Provide the (X, Y) coordinate of the cell's center where the given text is located.  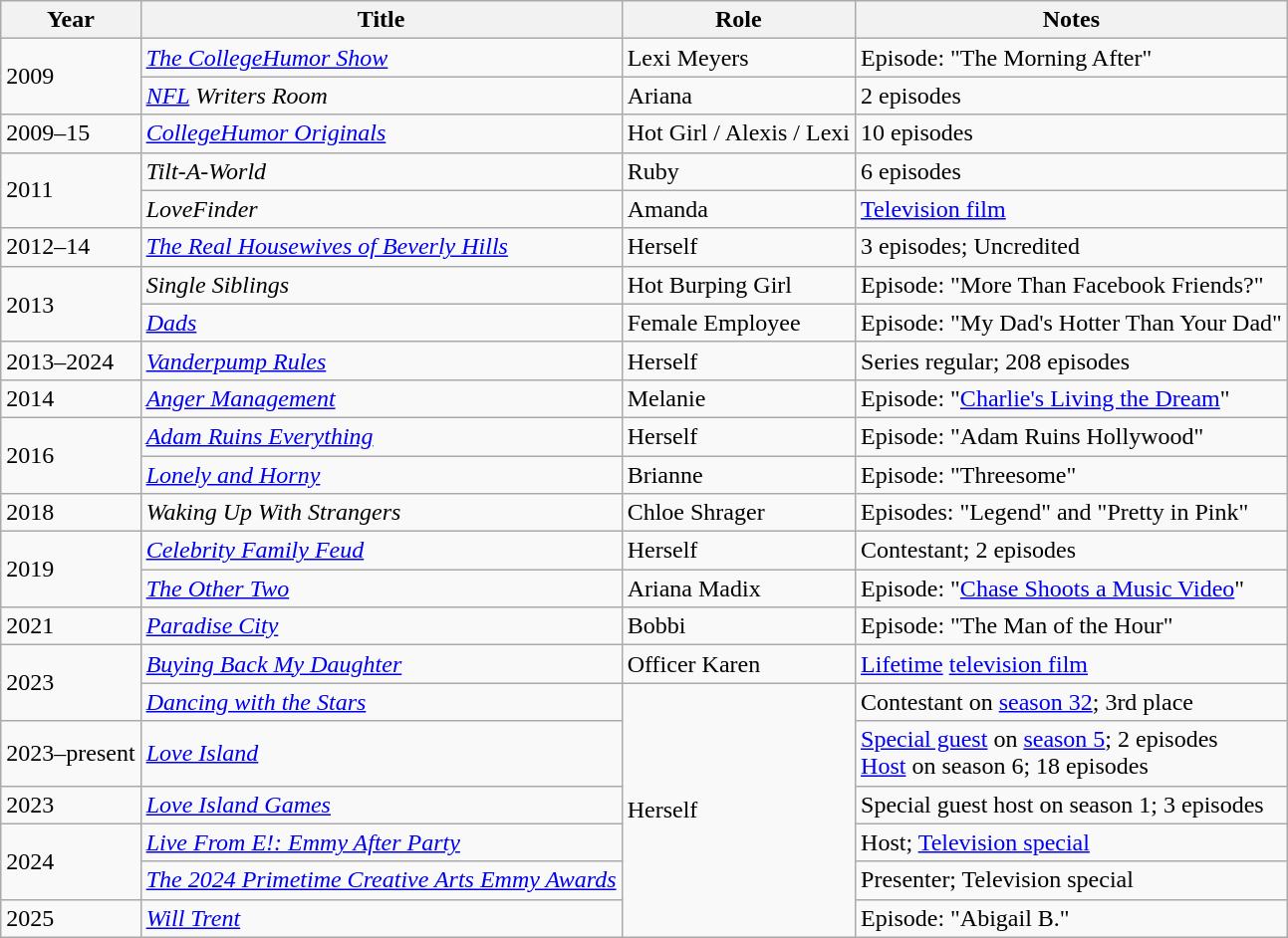
The 2024 Primetime Creative Arts Emmy Awards (381, 880)
Ariana (738, 96)
2012–14 (71, 247)
Episode: "The Morning After" (1072, 58)
2023–present (71, 753)
Role (738, 20)
Dancing with the Stars (381, 702)
Episode: "Abigail B." (1072, 918)
Ruby (738, 171)
Brianne (738, 475)
Waking Up With Strangers (381, 513)
Celebrity Family Feud (381, 551)
2009 (71, 77)
Special guest host on season 1; 3 episodes (1072, 805)
Hot Girl / Alexis / Lexi (738, 133)
10 episodes (1072, 133)
Episode: "The Man of the Hour" (1072, 626)
2013–2024 (71, 360)
Single Siblings (381, 285)
Lifetime television film (1072, 664)
Buying Back My Daughter (381, 664)
Ariana Madix (738, 588)
Dads (381, 323)
Adam Ruins Everything (381, 436)
2019 (71, 570)
The CollegeHumor Show (381, 58)
Episode: "More Than Facebook Friends?" (1072, 285)
NFL Writers Room (381, 96)
Year (71, 20)
Television film (1072, 209)
2018 (71, 513)
Presenter; Television special (1072, 880)
Episode: "Threesome" (1072, 475)
6 episodes (1072, 171)
2014 (71, 398)
Host; Television special (1072, 842)
The Real Housewives of Beverly Hills (381, 247)
2024 (71, 861)
Special guest on season 5; 2 episodesHost on season 6; 18 episodes (1072, 753)
Lonely and Horny (381, 475)
Love Island (381, 753)
Will Trent (381, 918)
Hot Burping Girl (738, 285)
3 episodes; Uncredited (1072, 247)
Contestant; 2 episodes (1072, 551)
2021 (71, 626)
CollegeHumor Originals (381, 133)
2 episodes (1072, 96)
2009–15 (71, 133)
Love Island Games (381, 805)
Episode: "Adam Ruins Hollywood" (1072, 436)
Series regular; 208 episodes (1072, 360)
Title (381, 20)
2025 (71, 918)
2016 (71, 455)
LoveFinder (381, 209)
Episode: "Charlie's Living the Dream" (1072, 398)
Officer Karen (738, 664)
Melanie (738, 398)
2013 (71, 304)
Anger Management (381, 398)
Notes (1072, 20)
The Other Two (381, 588)
Live From E!: Emmy After Party (381, 842)
2011 (71, 190)
Female Employee (738, 323)
Contestant on season 32; 3rd place (1072, 702)
Episodes: "Legend" and "Pretty in Pink" (1072, 513)
Episode: "Chase Shoots a Music Video" (1072, 588)
Lexi Meyers (738, 58)
Chloe Shrager (738, 513)
Amanda (738, 209)
Paradise City (381, 626)
Vanderpump Rules (381, 360)
Bobbi (738, 626)
Episode: "My Dad's Hotter Than Your Dad" (1072, 323)
Tilt-A-World (381, 171)
